For the text-containing cell, return its midpoint in (X, Y) coordinate format. 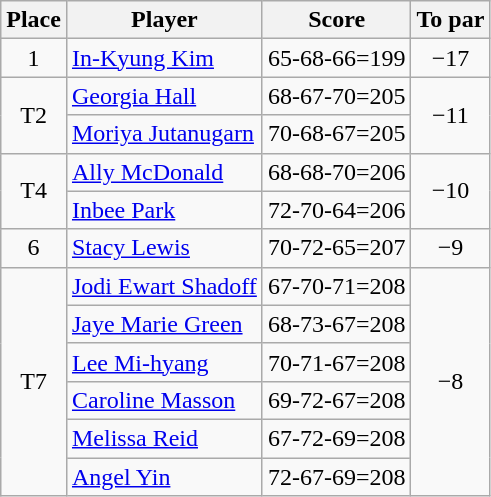
−10 (450, 191)
70-72-65=207 (336, 248)
Melissa Reid (164, 438)
68-68-70=206 (336, 172)
6 (34, 248)
72-70-64=206 (336, 210)
Moriya Jutanugarn (164, 134)
Angel Yin (164, 477)
In-Kyung Kim (164, 58)
−9 (450, 248)
Lee Mi-hyang (164, 362)
Place (34, 20)
Ally McDonald (164, 172)
T2 (34, 115)
To par (450, 20)
T4 (34, 191)
68-73-67=208 (336, 324)
Jodi Ewart Shadoff (164, 286)
70-68-67=205 (336, 134)
1 (34, 58)
Inbee Park (164, 210)
70-71-67=208 (336, 362)
Player (164, 20)
Georgia Hall (164, 96)
Stacy Lewis (164, 248)
72-67-69=208 (336, 477)
69-72-67=208 (336, 400)
65-68-66=199 (336, 58)
−8 (450, 381)
−11 (450, 115)
68-67-70=205 (336, 96)
Caroline Masson (164, 400)
Score (336, 20)
Jaye Marie Green (164, 324)
67-70-71=208 (336, 286)
−17 (450, 58)
T7 (34, 381)
67-72-69=208 (336, 438)
